Pinpoint the cell where the given text exists, returning its [X, Y] midpoint coordinate. 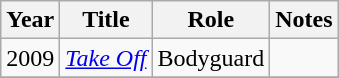
Notes [304, 20]
Take Off [106, 58]
Year [30, 20]
2009 [30, 58]
Role [211, 20]
Title [106, 20]
Bodyguard [211, 58]
